Detect which cell encompasses the target text, then output its (X, Y) center coordinate. 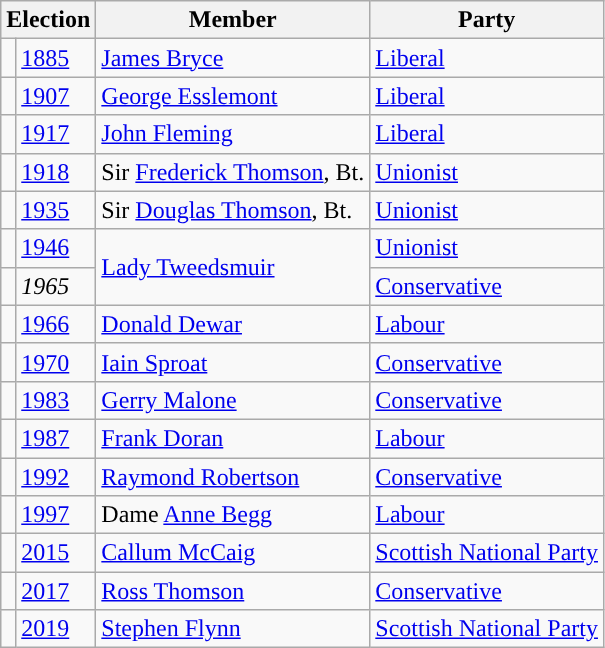
Frank Doran (233, 438)
Sir Douglas Thomson, Bt. (233, 210)
Donald Dewar (233, 324)
2015 (56, 553)
Ross Thomson (233, 591)
Stephen Flynn (233, 629)
Iain Sproat (233, 362)
Raymond Robertson (233, 477)
2019 (56, 629)
George Esslemont (233, 96)
1970 (56, 362)
Member (233, 20)
1946 (56, 248)
1885 (56, 58)
1966 (56, 324)
1918 (56, 172)
John Fleming (233, 134)
1965 (56, 286)
Callum McCaig (233, 553)
Lady Tweedsmuir (233, 267)
Dame Anne Begg (233, 515)
1987 (56, 438)
James Bryce (233, 58)
1917 (56, 134)
Gerry Malone (233, 400)
1992 (56, 477)
1997 (56, 515)
2017 (56, 591)
1983 (56, 400)
Sir Frederick Thomson, Bt. (233, 172)
1907 (56, 96)
Election (48, 20)
1935 (56, 210)
Party (487, 20)
